From the cell containing the given text, extract its center point as (x, y) coordinate. 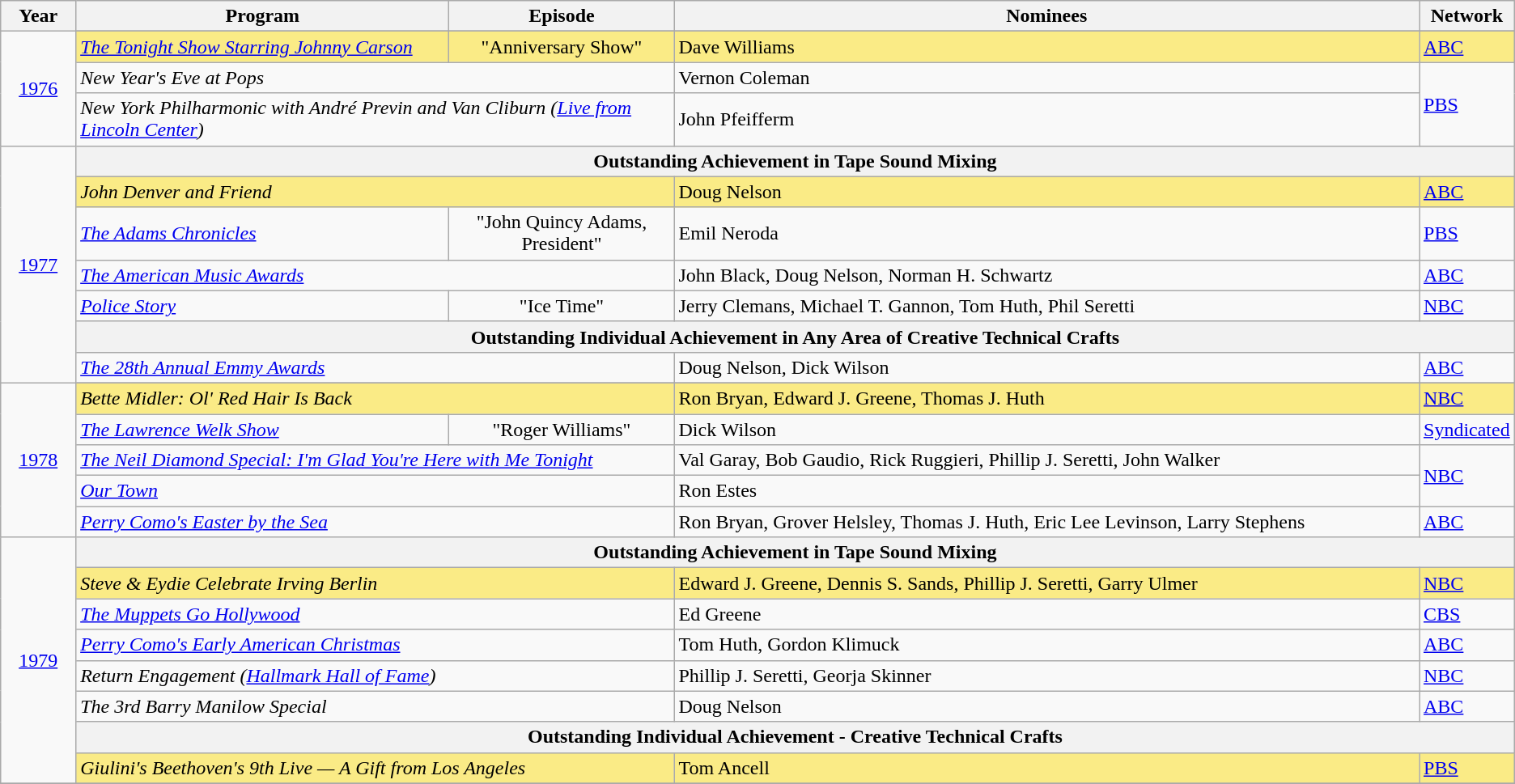
Jerry Clemans, Michael T. Gannon, Tom Huth, Phil Seretti (1047, 306)
The Lawrence Welk Show (262, 430)
1979 (39, 660)
Dick Wilson (1047, 430)
Giulini's Beethoven's 9th Live — A Gift from Los Angeles (376, 768)
Year (39, 16)
The Muppets Go Hollywood (376, 614)
The American Music Awards (376, 275)
John Pfeifferm (1047, 120)
CBS (1467, 614)
The 3rd Barry Manilow Special (376, 706)
The Tonight Show Starring Johnny Carson (262, 47)
Doug Nelson, Dick Wilson (1047, 367)
"Ice Time" (562, 306)
New York Philharmonic with André Previn and Van Cliburn (Live from Lincoln Center) (376, 120)
Vernon Coleman (1047, 78)
Edward J. Greene, Dennis S. Sands, Phillip J. Seretti, Garry Ulmer (1047, 583)
1977 (39, 264)
Val Garay, Bob Gaudio, Rick Ruggieri, Phillip J. Seretti, John Walker (1047, 460)
1978 (39, 460)
1976 (39, 89)
Tom Huth, Gordon Klimuck (1047, 645)
Syndicated (1467, 430)
Ron Bryan, Edward J. Greene, Thomas J. Huth (1047, 398)
Perry Como's Easter by the Sea (376, 522)
Return Engagement (Hallmark Hall of Fame) (376, 676)
Steve & Eydie Celebrate Irving Berlin (376, 583)
Ron Estes (1047, 491)
Ron Bryan, Grover Helsley, Thomas J. Huth, Eric Lee Levinson, Larry Stephens (1047, 522)
Perry Como's Early American Christmas (376, 645)
Nominees (1047, 16)
Our Town (376, 491)
Ed Greene (1047, 614)
Episode (562, 16)
Tom Ancell (1047, 768)
Emil Neroda (1047, 233)
Dave Williams (1047, 47)
John Black, Doug Nelson, Norman H. Schwartz (1047, 275)
Outstanding Individual Achievement - Creative Technical Crafts (796, 737)
Network (1467, 16)
John Denver and Friend (376, 192)
Bette Midler: Ol' Red Hair Is Back (376, 398)
The 28th Annual Emmy Awards (376, 367)
Outstanding Individual Achievement in Any Area of Creative Technical Crafts (796, 337)
"John Quincy Adams, President" (562, 233)
Police Story (262, 306)
Phillip J. Seretti, Georja Skinner (1047, 676)
New Year's Eve at Pops (376, 78)
The Adams Chronicles (262, 233)
Program (262, 16)
"Roger Williams" (562, 430)
"Anniversary Show" (562, 47)
The Neil Diamond Special: I'm Glad You're Here with Me Tonight (376, 460)
